Provide the [X, Y] coordinate of the cell's center where the given text is located.  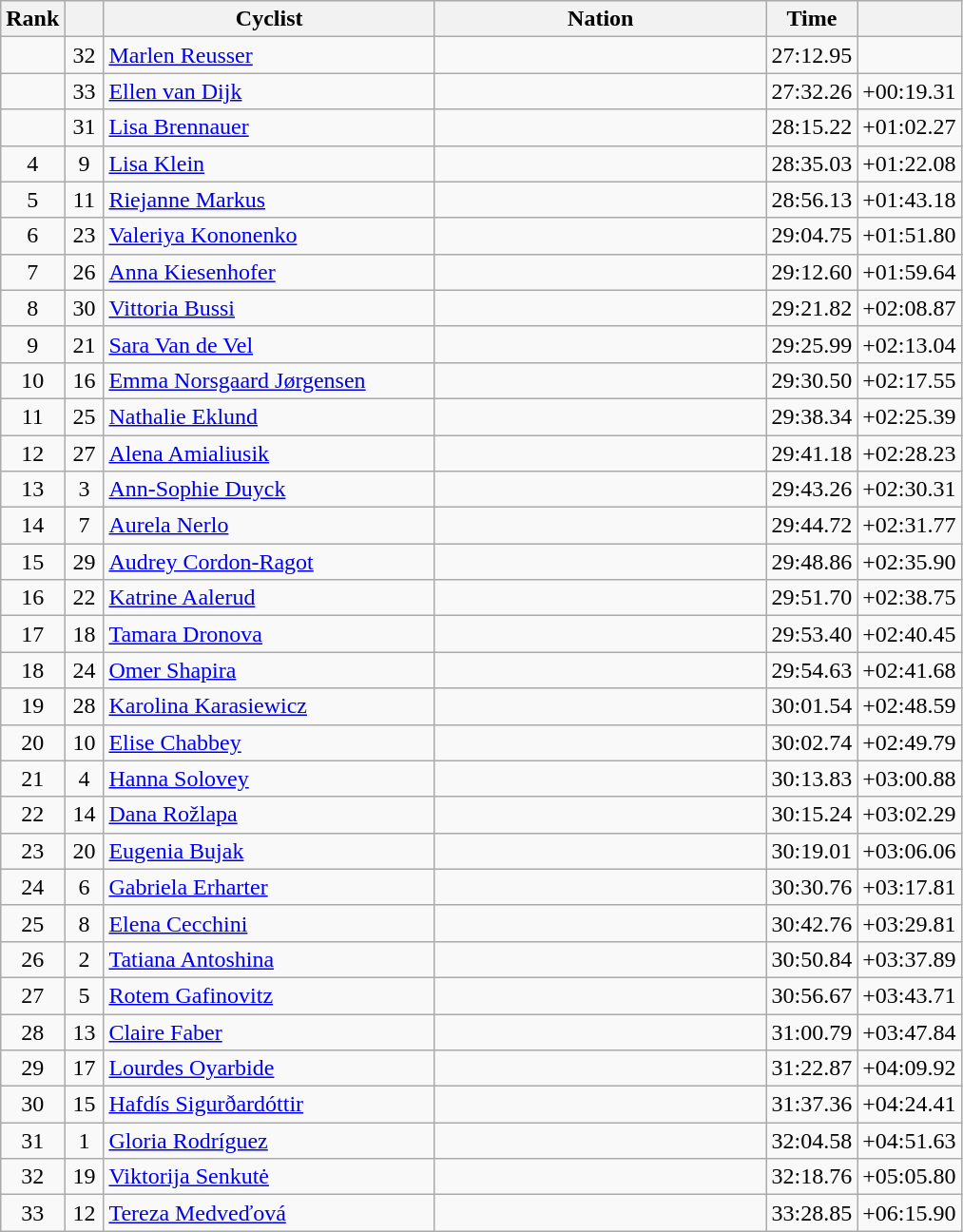
29:12.60 [812, 272]
30:50.84 [812, 959]
31:00.79 [812, 1031]
Rank [32, 19]
Anna Kiesenhofer [270, 272]
Ann-Sophie Duyck [270, 490]
29:25.99 [812, 344]
29:48.86 [812, 562]
+01:22.08 [909, 164]
3 [84, 490]
+03:37.89 [909, 959]
30:42.76 [812, 923]
Lisa Klein [270, 164]
29:21.82 [812, 308]
+04:24.41 [909, 1105]
+02:28.23 [909, 453]
+02:17.55 [909, 380]
Hanna Solovey [270, 779]
29:53.40 [812, 634]
Nathalie Eklund [270, 416]
Katrine Aalerud [270, 598]
+02:48.59 [909, 706]
30:01.54 [812, 706]
29:38.34 [812, 416]
+02:41.68 [909, 670]
29:04.75 [812, 236]
29:51.70 [812, 598]
Eugenia Bujak [270, 851]
Omer Shapira [270, 670]
30:30.76 [812, 887]
+04:51.63 [909, 1141]
27:32.26 [812, 91]
+02:13.04 [909, 344]
+03:47.84 [909, 1031]
Emma Norsgaard Jørgensen [270, 380]
Nation [601, 19]
Elise Chabbey [270, 742]
+01:59.64 [909, 272]
Ellen van Dijk [270, 91]
Elena Cecchini [270, 923]
30:13.83 [812, 779]
30:02.74 [812, 742]
1 [84, 1141]
+00:19.31 [909, 91]
+02:49.79 [909, 742]
Gabriela Erharter [270, 887]
Tereza Medveďová [270, 1213]
+02:40.45 [909, 634]
28:56.13 [812, 200]
31:37.36 [812, 1105]
+03:06.06 [909, 851]
32:04.58 [812, 1141]
32:18.76 [812, 1177]
Gloria Rodríguez [270, 1141]
Audrey Cordon-Ragot [270, 562]
+02:25.39 [909, 416]
Time [812, 19]
Riejanne Markus [270, 200]
Lourdes Oyarbide [270, 1068]
Tamara Dronova [270, 634]
Valeriya Kononenko [270, 236]
Sara Van de Vel [270, 344]
30:56.67 [812, 995]
27:12.95 [812, 55]
Rotem Gafinovitz [270, 995]
29:41.18 [812, 453]
Lisa Brennauer [270, 127]
+03:17.81 [909, 887]
29:43.26 [812, 490]
+02:31.77 [909, 526]
+01:02.27 [909, 127]
Alena Amialiusik [270, 453]
2 [84, 959]
Tatiana Antoshina [270, 959]
+02:08.87 [909, 308]
28:15.22 [812, 127]
Claire Faber [270, 1031]
+06:15.90 [909, 1213]
Cyclist [270, 19]
30:19.01 [812, 851]
Aurela Nerlo [270, 526]
+02:38.75 [909, 598]
29:44.72 [812, 526]
29:54.63 [812, 670]
Karolina Karasiewicz [270, 706]
+03:43.71 [909, 995]
+02:30.31 [909, 490]
+03:00.88 [909, 779]
+03:02.29 [909, 815]
28:35.03 [812, 164]
29:30.50 [812, 380]
31:22.87 [812, 1068]
+04:09.92 [909, 1068]
Marlen Reusser [270, 55]
Vittoria Bussi [270, 308]
30:15.24 [812, 815]
Dana Rožlapa [270, 815]
+02:35.90 [909, 562]
+05:05.80 [909, 1177]
Hafdís Sigurðardóttir [270, 1105]
+01:51.80 [909, 236]
+01:43.18 [909, 200]
+03:29.81 [909, 923]
33:28.85 [812, 1213]
Viktorija Senkutė [270, 1177]
